Locate the cell with the specified text and output its [x, y] center coordinate. 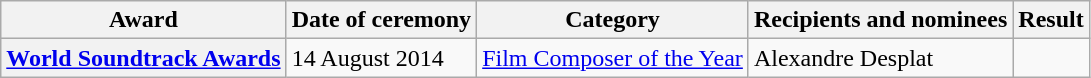
Category [613, 20]
Award [144, 20]
Alexandre Desplat [880, 58]
Recipients and nominees [880, 20]
14 August 2014 [382, 58]
Film Composer of the Year [613, 58]
World Soundtrack Awards [144, 58]
Date of ceremony [382, 20]
Result [1051, 20]
